Capture the cell that displays the provided text and extract its (X, Y) central coordinate. 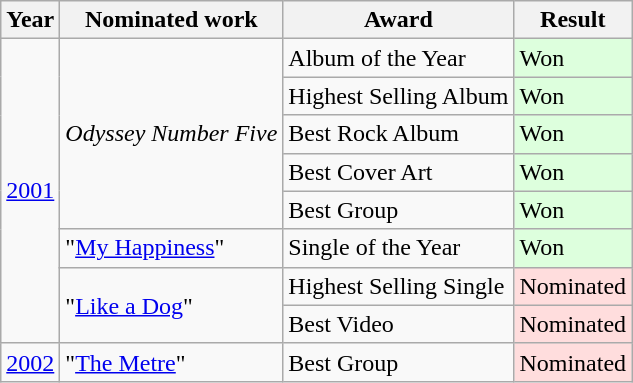
Award (398, 20)
Result (573, 20)
Single of the Year (398, 248)
Odyssey Number Five (172, 134)
2002 (30, 362)
"My Happiness" (172, 248)
Best Cover Art (398, 172)
Highest Selling Single (398, 286)
Best Rock Album (398, 134)
Year (30, 20)
"The Metre" (172, 362)
"Like a Dog" (172, 305)
Album of the Year (398, 58)
Best Video (398, 324)
2001 (30, 191)
Highest Selling Album (398, 96)
Nominated work (172, 20)
